Provide the (x, y) coordinate of the cell's center where the given text is located.  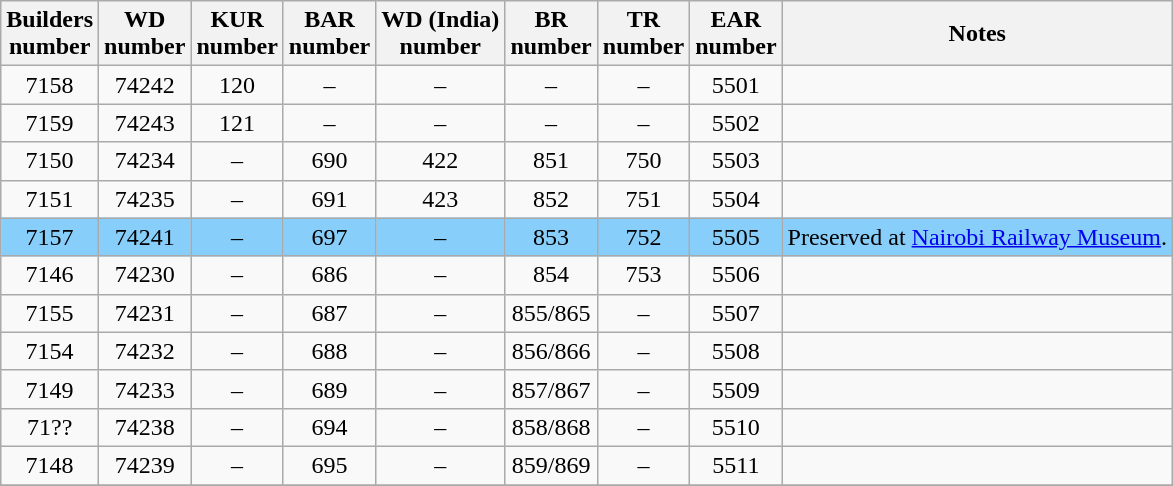
Notes (977, 34)
74242 (145, 85)
852 (551, 199)
690 (329, 161)
751 (643, 199)
750 (643, 161)
7149 (50, 389)
7154 (50, 351)
5501 (736, 85)
5510 (736, 427)
856/866 (551, 351)
74232 (145, 351)
422 (440, 161)
5506 (736, 275)
71?? (50, 427)
857/867 (551, 389)
5509 (736, 389)
5508 (736, 351)
121 (237, 123)
WDnumber (145, 34)
5503 (736, 161)
687 (329, 313)
858/868 (551, 427)
752 (643, 237)
Preserved at Nairobi Railway Museum. (977, 237)
EARnumber (736, 34)
854 (551, 275)
7148 (50, 465)
851 (551, 161)
688 (329, 351)
74231 (145, 313)
120 (237, 85)
7159 (50, 123)
7157 (50, 237)
74239 (145, 465)
74238 (145, 427)
74234 (145, 161)
855/865 (551, 313)
Buildersnumber (50, 34)
7155 (50, 313)
5505 (736, 237)
686 (329, 275)
5502 (736, 123)
7151 (50, 199)
7150 (50, 161)
697 (329, 237)
BARnumber (329, 34)
74241 (145, 237)
7158 (50, 85)
695 (329, 465)
BRnumber (551, 34)
5511 (736, 465)
74235 (145, 199)
853 (551, 237)
5504 (736, 199)
691 (329, 199)
7146 (50, 275)
753 (643, 275)
5507 (736, 313)
KURnumber (237, 34)
WD (India)number (440, 34)
859/869 (551, 465)
423 (440, 199)
TRnumber (643, 34)
689 (329, 389)
74230 (145, 275)
74243 (145, 123)
74233 (145, 389)
694 (329, 427)
